Output the [x, y] coordinate of the center of the cell containing the given text.  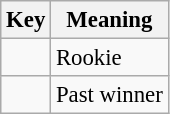
Rookie [110, 58]
Past winner [110, 95]
Key [26, 20]
Meaning [110, 20]
